Determine the (x, y) coordinate at the center of the cell enclosing the given text.  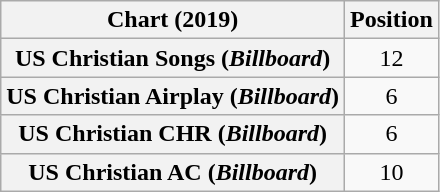
US Christian AC (Billboard) (173, 172)
US Christian Airplay (Billboard) (173, 96)
12 (392, 58)
10 (392, 172)
Chart (2019) (173, 20)
Position (392, 20)
US Christian CHR (Billboard) (173, 134)
US Christian Songs (Billboard) (173, 58)
